Capture the cell that displays the provided text and extract its [x, y] central coordinate. 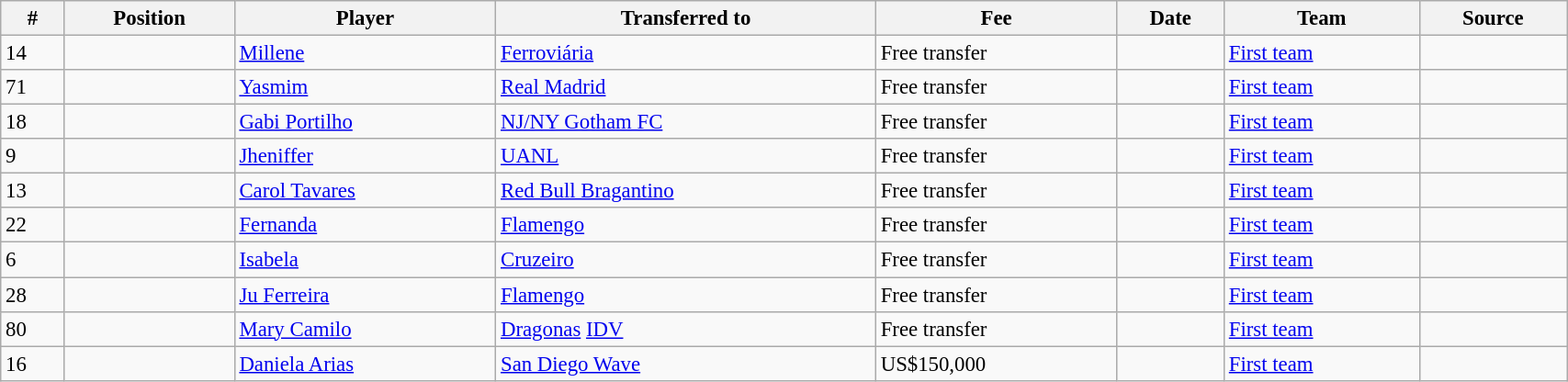
Position [149, 18]
# [33, 18]
28 [33, 295]
9 [33, 156]
NJ/NY Gotham FC [686, 122]
Mary Camilo [366, 329]
Real Madrid [686, 87]
Millene [366, 53]
16 [33, 364]
Cruzeiro [686, 260]
Red Bull Bragantino [686, 191]
Fernanda [366, 225]
Carol Tavares [366, 191]
6 [33, 260]
Jheniffer [366, 156]
Daniela Arias [366, 364]
Yasmim [366, 87]
71 [33, 87]
Ferroviária [686, 53]
Player [366, 18]
22 [33, 225]
14 [33, 53]
Ju Ferreira [366, 295]
Fee [996, 18]
UANL [686, 156]
San Diego Wave [686, 364]
Isabela [366, 260]
Date [1170, 18]
13 [33, 191]
Gabi Portilho [366, 122]
Dragonas IDV [686, 329]
80 [33, 329]
18 [33, 122]
Source [1494, 18]
Transferred to [686, 18]
US$150,000 [996, 364]
Team [1321, 18]
